Pinpoint the cell where the given text exists, returning its (X, Y) midpoint coordinate. 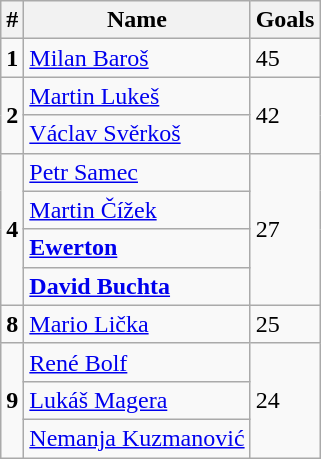
Goals (285, 20)
24 (285, 400)
1 (12, 58)
9 (12, 400)
Václav Svěrkoš (137, 134)
4 (12, 229)
2 (12, 115)
27 (285, 229)
Ewerton (137, 248)
25 (285, 324)
Milan Baroš (137, 58)
Petr Samec (137, 172)
Martin Lukeš (137, 96)
Mario Lička (137, 324)
42 (285, 115)
45 (285, 58)
David Buchta (137, 286)
Martin Čížek (137, 210)
8 (12, 324)
Nemanja Kuzmanović (137, 438)
# (12, 20)
Name (137, 20)
Lukáš Magera (137, 400)
René Bolf (137, 362)
